Detect which cell encompasses the target text, then output its (X, Y) center coordinate. 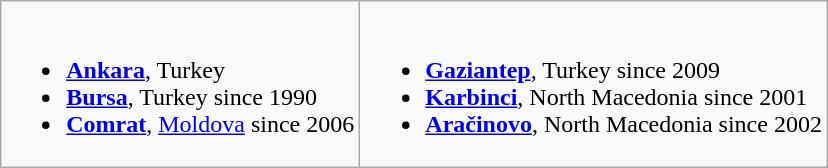
Ankara, Turkey Bursa, Turkey since 1990 Comrat, Moldova since 2006 (180, 84)
Gaziantep, Turkey since 2009 Karbinci, North Macedonia since 2001 Aračinovo, North Macedonia since 2002 (594, 84)
